Scan for the cell matching the given text and deliver its (x, y) coordinate at center. 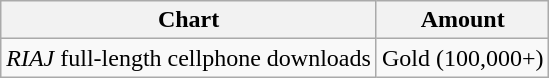
RIAJ full-length cellphone downloads (189, 58)
Gold (100,000+) (462, 58)
Chart (189, 20)
Amount (462, 20)
